Find where the given text appears and provide that cell's center as [x, y] coordinate. 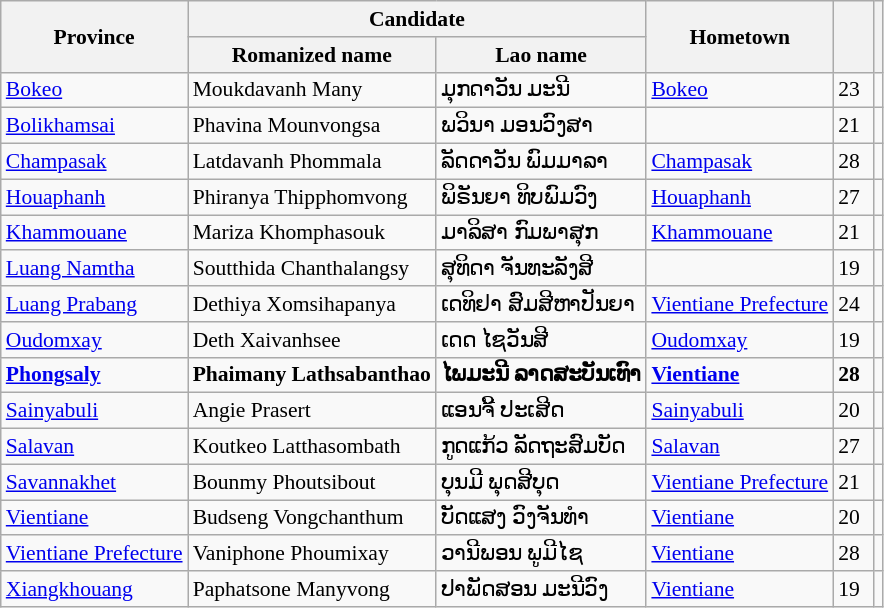
24 [853, 304]
Romanized name [312, 55]
Koutkeo Latthasombath [312, 447]
Phiranya Thipphomvong [312, 197]
Luang Prabang [94, 304]
Phaimany Lathsabanthao [312, 375]
Deth Xaivanhsee [312, 340]
Phongsaly [94, 375]
Luang Namtha [94, 269]
Paphatsone Manyvong [312, 589]
Lao name [542, 55]
Phavina Mounvongsa [312, 126]
ພິຣັນຍາ ທິບພົມວົງ [542, 197]
Dethiya Xomsihapanya [312, 304]
ແອນຈີ້ ປະເສີດ [542, 411]
Vaniphone Phoumixay [312, 554]
23 [853, 90]
Savannakhet [94, 482]
Soutthida Chanthalangsy [312, 269]
ກູດແກ້ວ ລັດຖະສົມບັດ [542, 447]
ມຸກດາວັນ ມະນີ [542, 90]
ລັດດາວັນ ພົມມາລາ [542, 162]
Bounmy Phoutsibout [312, 482]
Bolikhamsai [94, 126]
ບຸນມີ ພຸດສີບຸດ [542, 482]
ເດດ ໄຊວັນສີ [542, 340]
Province [94, 36]
Latdavanh Phommala [312, 162]
Budseng Vongchanthum [312, 518]
Candidate [418, 19]
Angie Prasert [312, 411]
Moukdavanh Many [312, 90]
ມາລິສາ ກົມພາສຸກ [542, 233]
ສຸທິດາ ຈັນທະລັງສີ [542, 269]
ໄພມະນີ ລາດສະບັນເທົາ [542, 375]
ເດທິຢາ ສົມສີຫາປັນຍາ [542, 304]
ປາພັດສອນ ມະນີວົງ [542, 589]
ວານີພອນ ພູມີໄຊ [542, 554]
ພວິນາ ມອນວົງສາ [542, 126]
Xiangkhouang [94, 589]
Hometown [740, 36]
Mariza Khomphasouk [312, 233]
ບັດແສງ ວົງຈັນທຳ [542, 518]
